Find where the given text appears and provide that cell's center as (X, Y) coordinate. 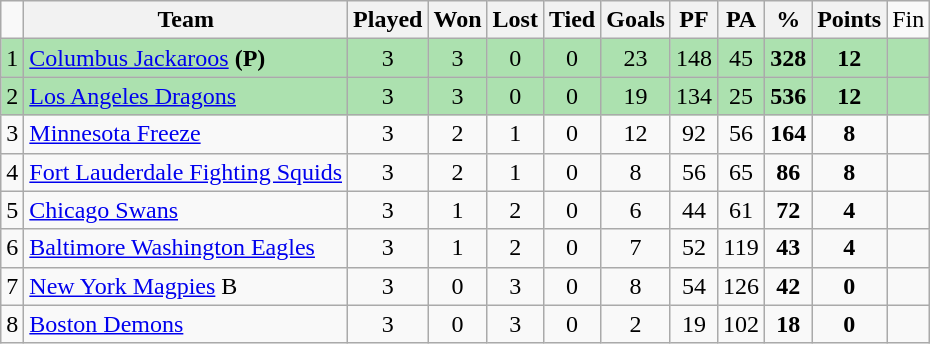
44 (694, 210)
Tied (572, 20)
148 (694, 58)
Boston Demons (186, 324)
25 (742, 96)
126 (742, 286)
43 (788, 248)
5 (12, 210)
328 (788, 58)
119 (742, 248)
134 (694, 96)
42 (788, 286)
Fin (908, 20)
102 (742, 324)
536 (788, 96)
PA (742, 20)
% (788, 20)
65 (742, 172)
164 (788, 134)
Played (388, 20)
Minnesota Freeze (186, 134)
Fort Lauderdale Fighting Squids (186, 172)
PF (694, 20)
Los Angeles Dragons (186, 96)
New York Magpies B (186, 286)
72 (788, 210)
Baltimore Washington Eagles (186, 248)
Lost (515, 20)
52 (694, 248)
Columbus Jackaroos (P) (186, 58)
Goals (636, 20)
54 (694, 286)
Points (850, 20)
23 (636, 58)
61 (742, 210)
Won (458, 20)
Team (186, 20)
18 (788, 324)
Chicago Swans (186, 210)
92 (694, 134)
45 (742, 58)
86 (788, 172)
